From the cell containing the given text, extract its center point as [X, Y] coordinate. 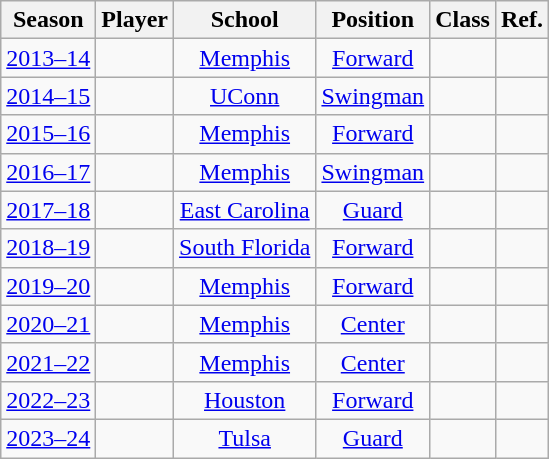
2014–15 [48, 96]
Position [373, 20]
2022–23 [48, 400]
2019–20 [48, 286]
2017–18 [48, 210]
2015–16 [48, 134]
East Carolina [245, 210]
Season [48, 20]
2020–21 [48, 324]
South Florida [245, 248]
Class [463, 20]
2013–14 [48, 58]
UConn [245, 96]
Houston [245, 400]
School [245, 20]
2018–19 [48, 248]
2021–22 [48, 362]
2023–24 [48, 438]
Tulsa [245, 438]
Ref. [522, 20]
2016–17 [48, 172]
Player [135, 20]
